Capture the cell that displays the provided text and extract its [X, Y] central coordinate. 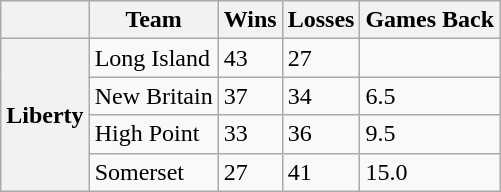
Long Island [154, 58]
Team [154, 20]
Liberty [45, 115]
Games Back [430, 20]
Losses [321, 20]
37 [250, 96]
6.5 [430, 96]
High Point [154, 134]
34 [321, 96]
33 [250, 134]
43 [250, 58]
36 [321, 134]
New Britain [154, 96]
Somerset [154, 172]
9.5 [430, 134]
41 [321, 172]
Wins [250, 20]
15.0 [430, 172]
